Detect which cell encompasses the target text, then output its [X, Y] center coordinate. 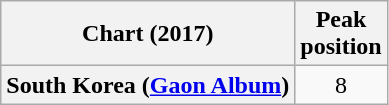
8 [341, 85]
Chart (2017) [148, 34]
South Korea (Gaon Album) [148, 85]
Peakposition [341, 34]
